Scan for the cell matching the given text and deliver its (x, y) coordinate at center. 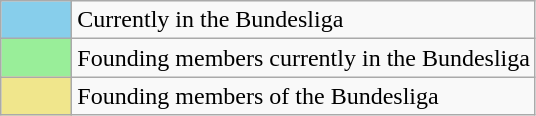
Currently in the Bundesliga (304, 20)
Founding members of the Bundesliga (304, 96)
Founding members currently in the Bundesliga (304, 58)
